Scan for the cell matching the given text and deliver its (x, y) coordinate at center. 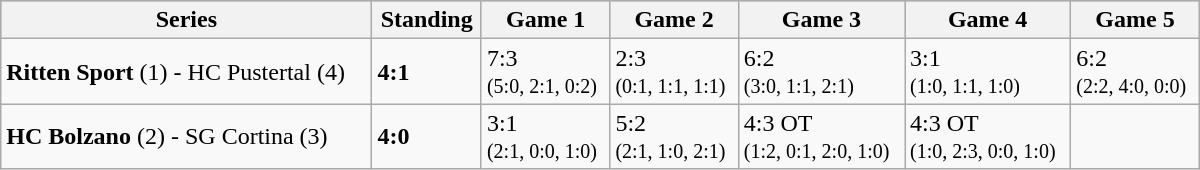
HC Bolzano (2) - SG Cortina (3) (186, 136)
4:1 (426, 72)
Game 1 (545, 20)
4:0 (426, 136)
6:2(3:0, 1:1, 2:1) (821, 72)
Series (186, 20)
3:1(2:1, 0:0, 1:0) (545, 136)
Game 4 (988, 20)
3:1(1:0, 1:1, 1:0) (988, 72)
7:3(5:0, 2:1, 0:2) (545, 72)
Ritten Sport (1) - HC Pustertal (4) (186, 72)
4:3 OT(1:2, 0:1, 2:0, 1:0) (821, 136)
Standing (426, 20)
Game 2 (674, 20)
Game 5 (1136, 20)
2:3(0:1, 1:1, 1:1) (674, 72)
Game 3 (821, 20)
6:2(2:2, 4:0, 0:0) (1136, 72)
4:3 OT(1:0, 2:3, 0:0, 1:0) (988, 136)
5:2(2:1, 1:0, 2:1) (674, 136)
